Output the (X, Y) coordinate of the center of the cell containing the given text.  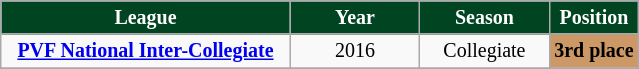
League (146, 18)
Collegiate (484, 52)
PVF National Inter-Collegiate (146, 52)
Season (484, 18)
2016 (354, 52)
Position (594, 18)
3rd place (594, 52)
Year (354, 18)
